Find where the given text appears and provide that cell's center as (x, y) coordinate. 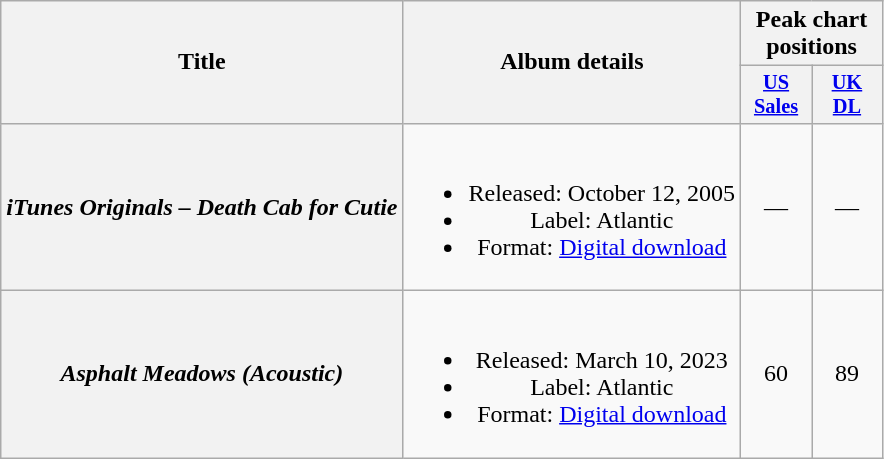
60 (776, 374)
89 (848, 374)
Peak chart positions (812, 34)
Released: October 12, 2005Label: AtlanticFormat: Digital download (572, 206)
UKDL (848, 95)
Asphalt Meadows (Acoustic) (202, 374)
Album details (572, 62)
Released: March 10, 2023Label: AtlanticFormat: Digital download (572, 374)
Title (202, 62)
USSales (776, 95)
iTunes Originals – Death Cab for Cutie (202, 206)
